For the text-containing cell, return its midpoint in (x, y) coordinate format. 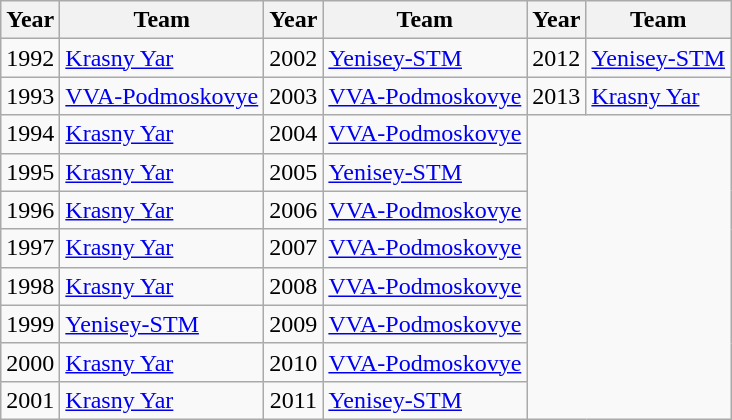
1996 (30, 210)
2002 (294, 58)
2008 (294, 286)
2010 (294, 362)
2004 (294, 134)
2005 (294, 172)
2001 (30, 400)
1995 (30, 172)
2012 (556, 58)
2013 (556, 96)
2000 (30, 362)
1992 (30, 58)
2009 (294, 324)
1999 (30, 324)
2011 (294, 400)
2006 (294, 210)
2007 (294, 248)
1993 (30, 96)
1997 (30, 248)
1998 (30, 286)
1994 (30, 134)
2003 (294, 96)
